Scan for the cell matching the given text and deliver its (x, y) coordinate at center. 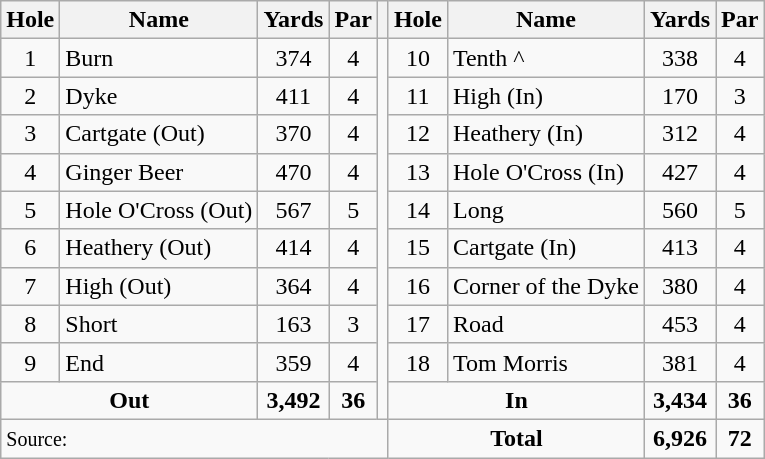
381 (680, 362)
Corner of the Dyke (546, 286)
Short (159, 324)
High (Out) (159, 286)
Hole O'Cross (In) (546, 172)
3,434 (680, 400)
567 (294, 210)
6 (30, 248)
374 (294, 58)
414 (294, 248)
380 (680, 286)
7 (30, 286)
Heathery (Out) (159, 248)
163 (294, 324)
413 (680, 248)
13 (418, 172)
453 (680, 324)
End (159, 362)
10 (418, 58)
17 (418, 324)
2 (30, 96)
560 (680, 210)
Hole O'Cross (Out) (159, 210)
Burn (159, 58)
Tenth ^ (546, 58)
11 (418, 96)
9 (30, 362)
Tom Morris (546, 362)
6,926 (680, 438)
18 (418, 362)
364 (294, 286)
72 (740, 438)
370 (294, 134)
3,492 (294, 400)
Out (130, 400)
470 (294, 172)
Long (546, 210)
Source: (195, 438)
338 (680, 58)
359 (294, 362)
1 (30, 58)
Cartgate (Out) (159, 134)
Road (546, 324)
Ginger Beer (159, 172)
Total (516, 438)
312 (680, 134)
15 (418, 248)
In (516, 400)
170 (680, 96)
Heathery (In) (546, 134)
16 (418, 286)
8 (30, 324)
411 (294, 96)
High (In) (546, 96)
427 (680, 172)
Dyke (159, 96)
Cartgate (In) (546, 248)
14 (418, 210)
12 (418, 134)
